From the cell containing the given text, extract its center point as (x, y) coordinate. 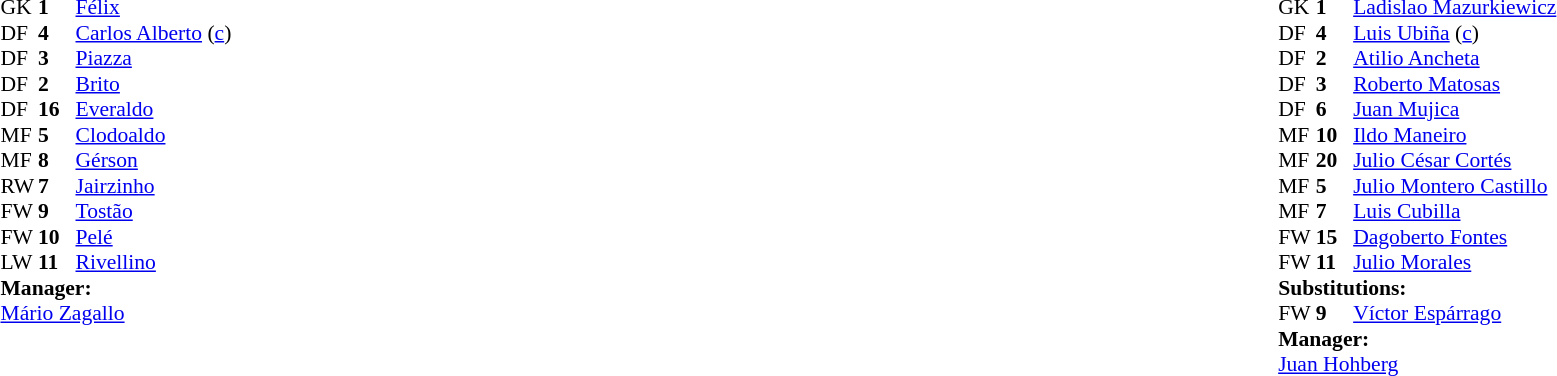
Tostão (154, 211)
8 (57, 161)
Mário Zagallo (116, 313)
Rivellino (154, 263)
Víctor Espárrago (1454, 313)
Carlos Alberto (c) (154, 33)
Everaldo (154, 109)
Juan Mujica (1454, 109)
Piazza (154, 59)
15 (1335, 237)
16 (57, 109)
6 (1335, 109)
Substitutions: (1417, 288)
RW (19, 186)
Brito (154, 84)
Luis Ubiña (c) (1454, 33)
Ildo Maneiro (1454, 135)
Dagoberto Fontes (1454, 237)
Pelé (154, 237)
Julio Montero Castillo (1454, 186)
Clodoaldo (154, 135)
LW (19, 263)
Gérson (154, 161)
Luis Cubilla (1454, 211)
Roberto Matosas (1454, 84)
Julio César Cortés (1454, 161)
Jairzinho (154, 186)
20 (1335, 161)
Atilio Ancheta (1454, 59)
Julio Morales (1454, 263)
